Pinpoint the cell where the given text exists, returning its (X, Y) midpoint coordinate. 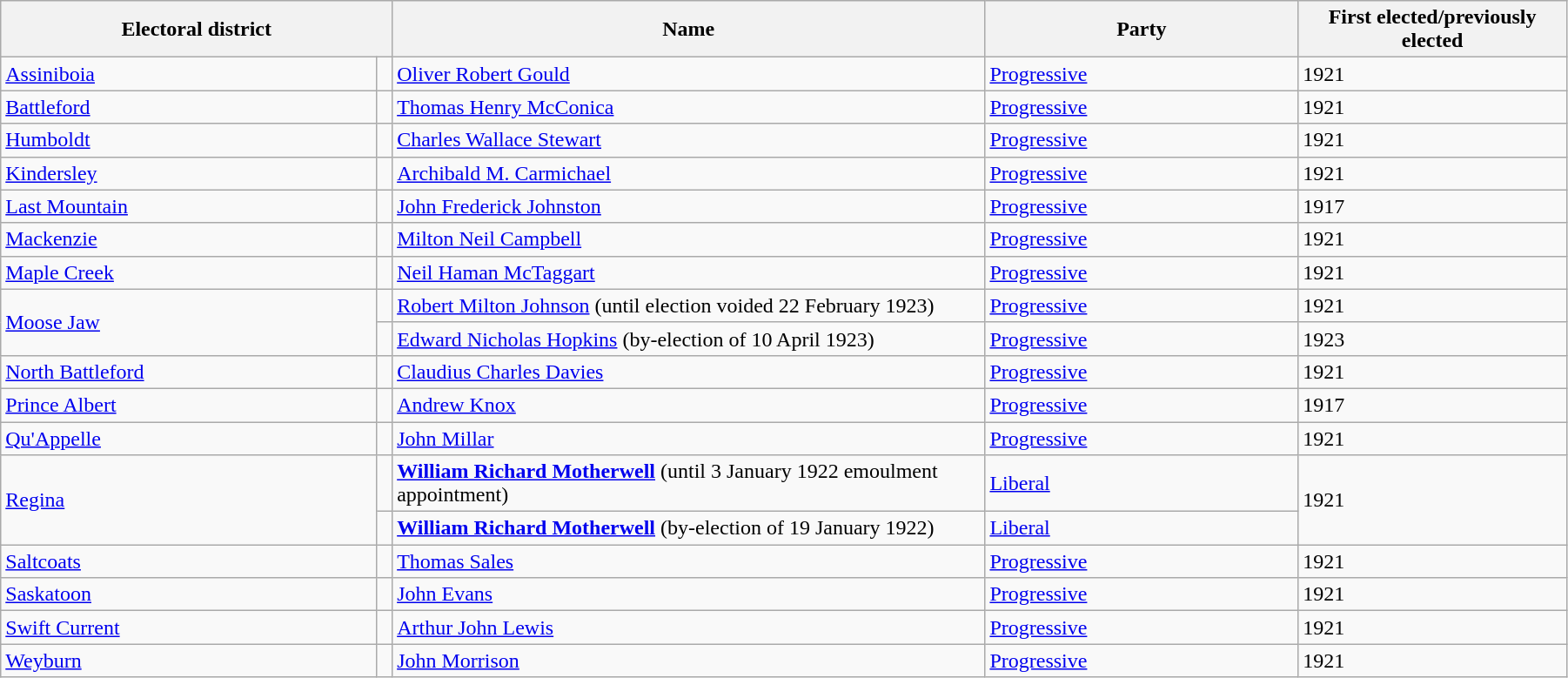
Mackenzie (189, 239)
Claudius Charles Davies (689, 372)
Charles Wallace Stewart (689, 140)
Humboldt (189, 140)
John Morrison (689, 661)
John Frederick Johnston (689, 206)
Qu'Appelle (189, 438)
Edward Nicholas Hopkins (by-election of 10 April 1923) (689, 339)
Milton Neil Campbell (689, 239)
Weyburn (189, 661)
Assiniboia (189, 74)
Maple Creek (189, 272)
Electoral district (197, 30)
Neil Haman McTaggart (689, 272)
Moose Jaw (189, 322)
John Millar (689, 438)
Archibald M. Carmichael (689, 173)
Oliver Robert Gould (689, 74)
Name (689, 30)
First elected/previously elected (1432, 30)
Thomas Henry McConica (689, 107)
Last Mountain (189, 206)
Battleford (189, 107)
Thomas Sales (689, 561)
Andrew Knox (689, 405)
Swift Current (189, 628)
William Richard Motherwell (by-election of 19 January 1922) (689, 528)
Prince Albert (189, 405)
Regina (189, 500)
1923 (1432, 339)
Kindersley (189, 173)
Saskatoon (189, 594)
John Evans (689, 594)
North Battleford (189, 372)
Arthur John Lewis (689, 628)
Robert Milton Johnson (until election voided 22 February 1923) (689, 305)
Party (1142, 30)
Saltcoats (189, 561)
William Richard Motherwell (until 3 January 1922 emoulment appointment) (689, 484)
